Return the (X, Y) coordinate for the center point of the cell that contains the specified text.  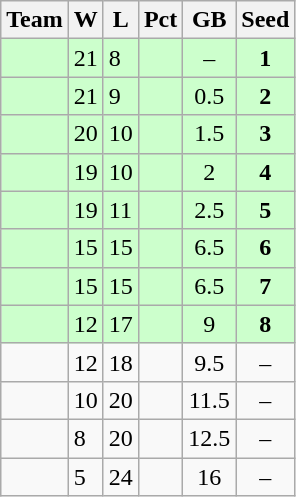
Seed (266, 20)
1.5 (210, 134)
17 (120, 324)
12.5 (210, 438)
1 (266, 58)
11 (120, 210)
18 (120, 362)
W (86, 20)
4 (266, 172)
2.5 (210, 210)
6 (266, 248)
11.5 (210, 400)
16 (210, 477)
3 (266, 134)
Team (35, 20)
L (120, 20)
24 (120, 477)
9.5 (210, 362)
GB (210, 20)
0.5 (210, 96)
7 (266, 286)
Pct (160, 20)
